Determine the (x, y) coordinate at the center of the cell enclosing the given text.  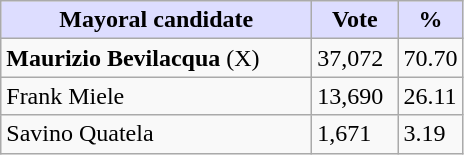
13,690 (355, 96)
26.11 (430, 96)
Vote (355, 20)
Maurizio Bevilacqua (X) (156, 58)
Frank Miele (156, 96)
37,072 (355, 58)
Savino Quatela (156, 134)
70.70 (430, 58)
Mayoral candidate (156, 20)
3.19 (430, 134)
% (430, 20)
1,671 (355, 134)
